Capture the cell that displays the provided text and extract its [x, y] central coordinate. 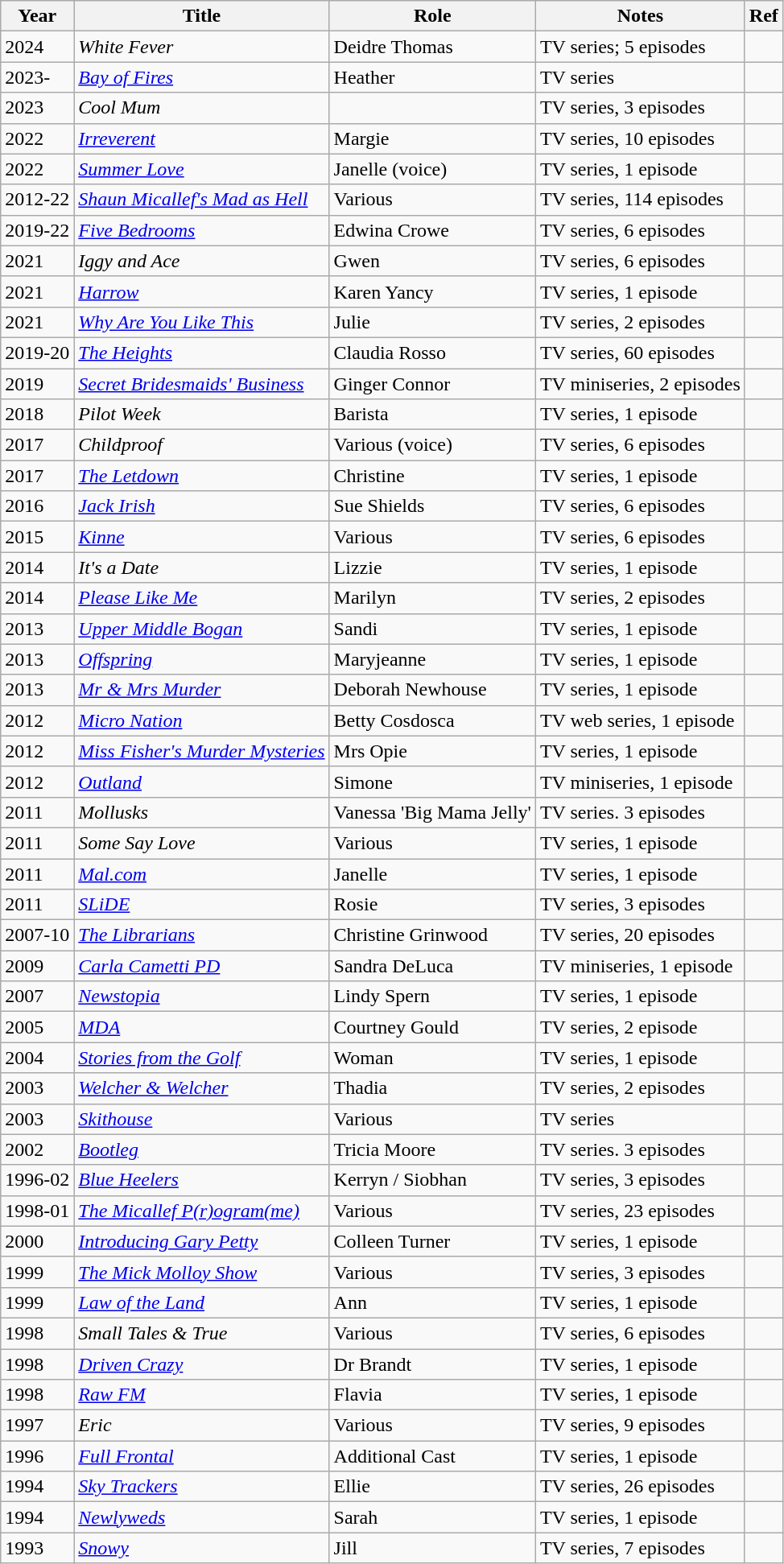
Claudia Rosso [432, 353]
Childproof [201, 445]
Dr Brandt [432, 1364]
Offspring [201, 659]
1996-02 [37, 1180]
Sue Shields [432, 506]
Rosie [432, 905]
1993 [37, 1548]
Summer Love [201, 169]
Iggy and Ace [201, 261]
2015 [37, 537]
TV series, 26 episodes [640, 1487]
Upper Middle Bogan [201, 629]
Tricia Moore [432, 1149]
Notes [640, 16]
Bootleg [201, 1149]
Sky Trackers [201, 1487]
Harrow [201, 291]
Year [37, 16]
Kerryn / Siobhan [432, 1180]
Jill [432, 1548]
Lizzie [432, 567]
Newstopia [201, 997]
Woman [432, 1058]
Barista [432, 415]
Deidre Thomas [432, 47]
Julie [432, 322]
Skithouse [201, 1119]
Additional Cast [432, 1456]
2012-22 [37, 200]
SLiDE [201, 905]
2009 [37, 966]
TV series, 23 episodes [640, 1211]
TV series, 7 episodes [640, 1548]
Courtney Gould [432, 1027]
Some Say Love [201, 843]
Introducing Gary Petty [201, 1241]
1997 [37, 1426]
1996 [37, 1456]
Secret Bridesmaids' Business [201, 384]
TV series, 10 episodes [640, 138]
Various (voice) [432, 445]
Full Frontal [201, 1456]
Ann [432, 1302]
Title [201, 16]
2023 [37, 108]
Shaun Micallef's Mad as Hell [201, 200]
Vanessa 'Big Mama Jelly' [432, 812]
2019-22 [37, 230]
Newlyweds [201, 1517]
The Letdown [201, 476]
Why Are You Like This [201, 322]
Heather [432, 77]
Mr & Mrs Murder [201, 690]
Carla Cametti PD [201, 966]
Bay of Fires [201, 77]
Mollusks [201, 812]
TV web series, 1 episode [640, 720]
Please Like Me [201, 598]
Marilyn [432, 598]
Kinne [201, 537]
Sandi [432, 629]
TV series, 20 episodes [640, 935]
2019-20 [37, 353]
Micro Nation [201, 720]
The Librarians [201, 935]
Christine Grinwood [432, 935]
Karen Yancy [432, 291]
The Micallef P(r)ogram(me) [201, 1211]
Welcher & Welcher [201, 1088]
Jack Irish [201, 506]
Irreverent [201, 138]
Pilot Week [201, 415]
Mrs Opie [432, 751]
1998-01 [37, 1211]
Cool Mum [201, 108]
2023- [37, 77]
Simone [432, 782]
Miss Fisher's Murder Mysteries [201, 751]
Janelle (voice) [432, 169]
Eric [201, 1426]
TV series, 2 episode [640, 1027]
Role [432, 16]
Ginger Connor [432, 384]
It's a Date [201, 567]
Flavia [432, 1395]
Sandra DeLuca [432, 966]
White Fever [201, 47]
TV miniseries, 2 episodes [640, 384]
Edwina Crowe [432, 230]
Maryjeanne [432, 659]
Ref [763, 16]
Thadia [432, 1088]
Blue Heelers [201, 1180]
2019 [37, 384]
Gwen [432, 261]
Janelle [432, 873]
Driven Crazy [201, 1364]
Sarah [432, 1517]
Mal.com [201, 873]
2000 [37, 1241]
Ellie [432, 1487]
TV series, 9 episodes [640, 1426]
2016 [37, 506]
Margie [432, 138]
Colleen Turner [432, 1241]
The Mick Molloy Show [201, 1272]
Christine [432, 476]
2002 [37, 1149]
Five Bedrooms [201, 230]
Betty Cosdosca [432, 720]
Stories from the Golf [201, 1058]
2007 [37, 997]
2018 [37, 415]
TV series, 114 episodes [640, 200]
Deborah Newhouse [432, 690]
Snowy [201, 1548]
2007-10 [37, 935]
Small Tales & True [201, 1333]
2005 [37, 1027]
TV series; 5 episodes [640, 47]
The Heights [201, 353]
MDA [201, 1027]
2024 [37, 47]
2004 [37, 1058]
Raw FM [201, 1395]
Outland [201, 782]
Lindy Spern [432, 997]
TV series, 60 episodes [640, 353]
Law of the Land [201, 1302]
